Output the [X, Y] coordinate of the center of the cell containing the given text.  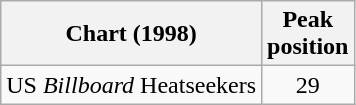
US Billboard Heatseekers [132, 85]
Peakposition [308, 34]
29 [308, 85]
Chart (1998) [132, 34]
